From the cell containing the given text, extract its center point as [x, y] coordinate. 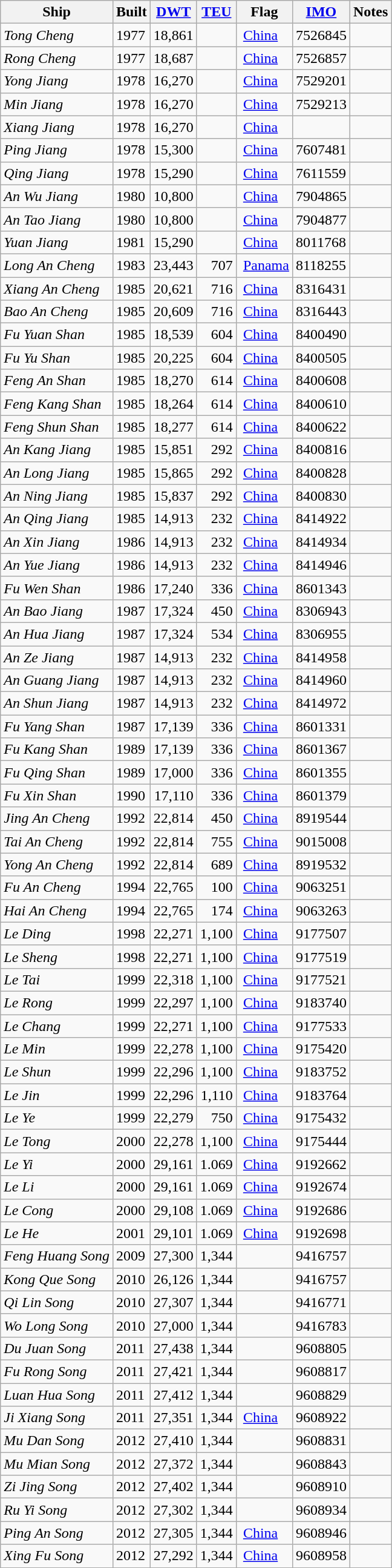
17,110 [173, 796]
18,539 [173, 335]
9192686 [321, 1210]
Le Shun [57, 1072]
29,101 [173, 1233]
Kong Que Song [57, 1279]
8306943 [321, 611]
8414958 [321, 657]
7526845 [321, 35]
Zi Jing Song [57, 1487]
22,297 [173, 1003]
1990 [131, 796]
An Shun Jiang [57, 703]
An Ze Jiang [57, 657]
Fu Yang Shan [57, 726]
Wo Long Song [57, 1325]
Du Juan Song [57, 1348]
7529201 [321, 81]
9608831 [321, 1441]
26,126 [173, 1279]
18,861 [173, 35]
TEU [217, 12]
Qi Lin Song [57, 1302]
DWT [173, 12]
9416771 [321, 1302]
707 [217, 265]
Fu Yuan Shan [57, 335]
8400816 [321, 450]
Luan Hua Song [57, 1394]
9175444 [321, 1141]
18,687 [173, 58]
8400608 [321, 381]
7529213 [321, 104]
9608934 [321, 1510]
9175420 [321, 1049]
Ji Xiang Song [57, 1418]
Yuan Jiang [57, 242]
An Ning Jiang [57, 496]
IMO [321, 12]
8601331 [321, 726]
Le Ye [57, 1118]
20,621 [173, 289]
8601343 [321, 588]
9192662 [321, 1164]
534 [217, 634]
27,402 [173, 1487]
9183752 [321, 1072]
Qing Jiang [57, 173]
Le Min [57, 1049]
Feng Shun Shan [57, 427]
Mu Dan Song [57, 1441]
2009 [131, 1256]
22,318 [173, 980]
8400828 [321, 473]
An Long Jiang [57, 473]
8306955 [321, 634]
7526857 [321, 58]
9608958 [321, 1556]
9608843 [321, 1464]
Le He [57, 1233]
7611559 [321, 173]
9177519 [321, 957]
755 [217, 842]
8414934 [321, 542]
8601367 [321, 749]
Fu Kang Shan [57, 749]
2001 [131, 1233]
Ship [57, 12]
27,438 [173, 1348]
23,443 [173, 265]
9608817 [321, 1371]
Panama [264, 265]
9183764 [321, 1095]
8400610 [321, 404]
8400490 [321, 335]
Le Rong [57, 1003]
An Qing Jiang [57, 519]
27,372 [173, 1464]
An Wu Jiang [57, 196]
9063263 [321, 911]
18,264 [173, 404]
1981 [131, 242]
27,300 [173, 1256]
Feng An Shan [57, 381]
Notes [370, 12]
27,412 [173, 1394]
Built [131, 12]
Bao An Cheng [57, 312]
An Hua Jiang [57, 634]
Jing An Cheng [57, 819]
1,110 [217, 1095]
Le Jin [57, 1095]
Yong An Cheng [57, 865]
An Yue Jiang [57, 565]
Mu Mian Song [57, 1464]
27,000 [173, 1325]
9175432 [321, 1118]
27,305 [173, 1533]
7904865 [321, 196]
27,410 [173, 1441]
8919532 [321, 865]
9177521 [321, 980]
Le Yi [57, 1164]
Ping An Song [57, 1533]
Ru Yi Song [57, 1510]
Yong Jiang [57, 81]
18,277 [173, 427]
Xiang An Cheng [57, 289]
27,307 [173, 1302]
9416783 [321, 1325]
689 [217, 865]
1983 [131, 265]
8316431 [321, 289]
8414960 [321, 680]
9608946 [321, 1533]
Le Cong [57, 1210]
174 [217, 911]
An Guang Jiang [57, 680]
Hai An Cheng [57, 911]
8414922 [321, 519]
17,240 [173, 588]
An Xin Jiang [57, 542]
27,292 [173, 1556]
100 [217, 888]
Rong Cheng [57, 58]
Le Ding [57, 934]
Xing Fu Song [57, 1556]
9015008 [321, 842]
15,300 [173, 150]
8011768 [321, 242]
Le Tong [57, 1141]
Tong Cheng [57, 35]
Fu Yu Shan [57, 358]
Fu An Cheng [57, 888]
20,225 [173, 358]
9608805 [321, 1348]
27,421 [173, 1371]
9177507 [321, 934]
8400505 [321, 358]
9192698 [321, 1233]
8400622 [321, 427]
8400830 [321, 496]
Fu Xin Shan [57, 796]
750 [217, 1118]
9608910 [321, 1487]
15,865 [173, 473]
15,851 [173, 450]
8118255 [321, 265]
9192674 [321, 1187]
Long An Cheng [57, 265]
An Bao Jiang [57, 611]
Fu Qing Shan [57, 772]
Le Li [57, 1187]
Feng Kang Shan [57, 404]
Le Chang [57, 1026]
20,609 [173, 312]
An Kang Jiang [57, 450]
9177533 [321, 1026]
9183740 [321, 1003]
Flag [264, 12]
Le Tai [57, 980]
8316443 [321, 312]
18,270 [173, 381]
7904877 [321, 219]
8919544 [321, 819]
Tai An Cheng [57, 842]
Fu Wen Shan [57, 588]
27,351 [173, 1418]
Feng Huang Song [57, 1256]
Xiang Jiang [57, 127]
8414972 [321, 703]
22,279 [173, 1118]
Le Sheng [57, 957]
9063251 [321, 888]
9608922 [321, 1418]
Min Jiang [57, 104]
17,000 [173, 772]
8414946 [321, 565]
8601355 [321, 772]
9608829 [321, 1394]
8601379 [321, 796]
7607481 [321, 150]
15,837 [173, 496]
Fu Rong Song [57, 1371]
An Tao Jiang [57, 219]
27,302 [173, 1510]
29,108 [173, 1210]
Ping Jiang [57, 150]
